Provide the (x, y) coordinate of the cell's center where the given text is located.  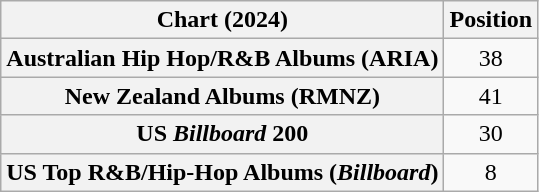
US Billboard 200 (222, 134)
41 (491, 96)
Position (491, 20)
8 (491, 172)
Chart (2024) (222, 20)
US Top R&B/Hip-Hop Albums (Billboard) (222, 172)
30 (491, 134)
New Zealand Albums (RMNZ) (222, 96)
38 (491, 58)
Australian Hip Hop/R&B Albums (ARIA) (222, 58)
